Determine the [x, y] coordinate at the center of the cell enclosing the given text.  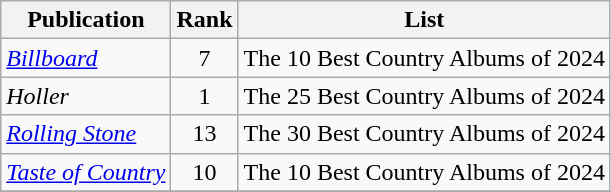
Rank [204, 20]
Rolling Stone [86, 134]
Taste of Country [86, 172]
10 [204, 172]
Billboard [86, 58]
7 [204, 58]
List [424, 20]
The 25 Best Country Albums of 2024 [424, 96]
Holler [86, 96]
1 [204, 96]
13 [204, 134]
Publication [86, 20]
The 30 Best Country Albums of 2024 [424, 134]
